Provide the [x, y] coordinate of the cell's center where the given text is located.  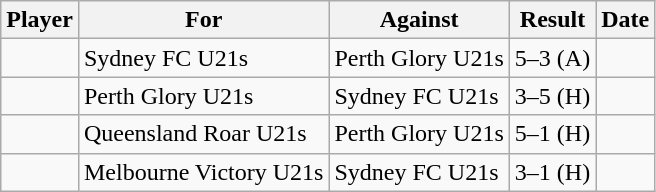
Against [419, 20]
Date [626, 20]
For [203, 20]
Queensland Roar U21s [203, 134]
3–1 (H) [552, 172]
Melbourne Victory U21s [203, 172]
3–5 (H) [552, 96]
5–3 (A) [552, 58]
5–1 (H) [552, 134]
Result [552, 20]
Player [40, 20]
